Locate the cell with the specified text and output its [x, y] center coordinate. 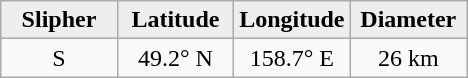
S [59, 58]
158.7° E [292, 58]
Latitude [175, 20]
26 km [408, 58]
Diameter [408, 20]
Longitude [292, 20]
49.2° N [175, 58]
Slipher [59, 20]
